Return (x, y) of the center of cell containing provided text 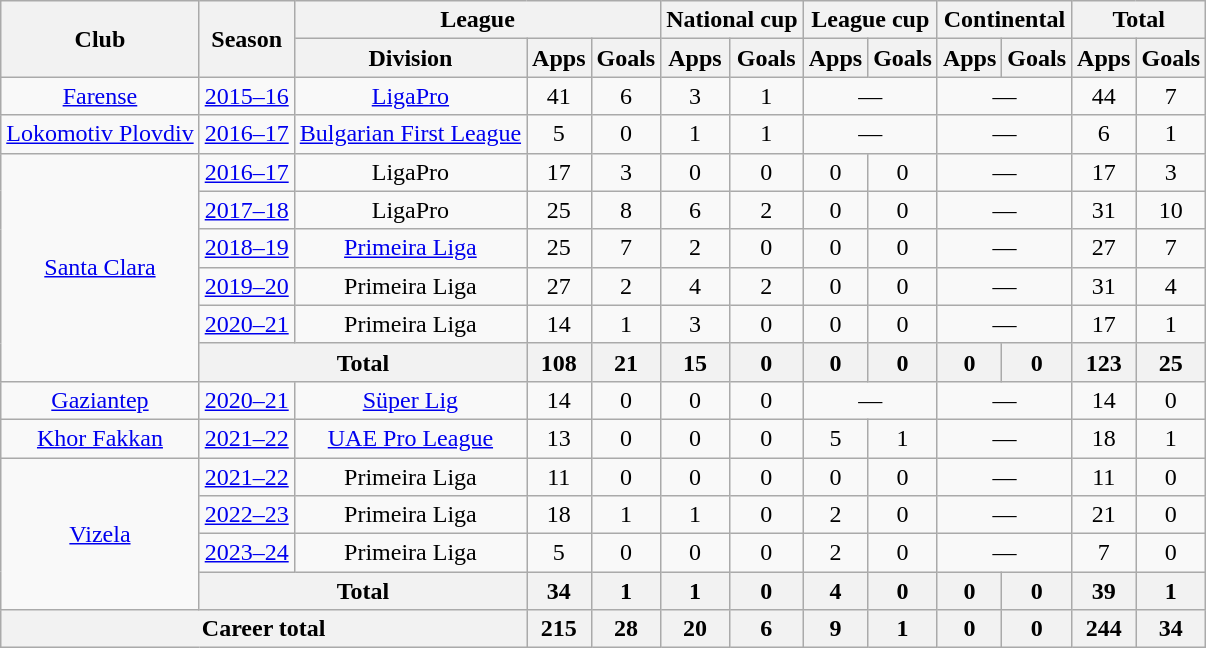
2018–19 (246, 248)
National cup (732, 20)
Division (410, 58)
2015–16 (246, 96)
8 (626, 210)
League cup (870, 20)
Career total (264, 629)
123 (1104, 362)
Lokomotiv Plovdiv (100, 134)
Khor Fakkan (100, 438)
Season (246, 39)
108 (559, 362)
Continental (1004, 20)
Gaziantep (100, 400)
15 (695, 362)
Süper Lig (410, 400)
Vizela (100, 534)
215 (559, 629)
Santa Clara (100, 267)
41 (559, 96)
2019–20 (246, 286)
244 (1104, 629)
Bulgarian First League (410, 134)
Farense (100, 96)
10 (1171, 210)
20 (695, 629)
9 (835, 629)
44 (1104, 96)
13 (559, 438)
Club (100, 39)
UAE Pro League (410, 438)
2023–24 (246, 553)
39 (1104, 591)
2017–18 (246, 210)
League (478, 20)
2022–23 (246, 515)
28 (626, 629)
